Return (X, Y) of the center of cell containing provided text 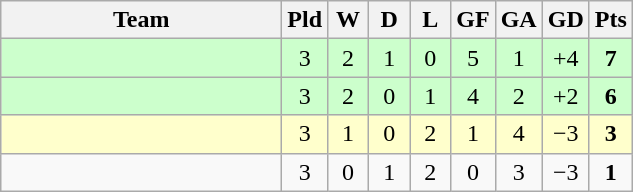
+4 (566, 58)
GF (473, 20)
Pld (305, 20)
7 (610, 58)
Pts (610, 20)
+2 (566, 96)
L (430, 20)
W (348, 20)
D (390, 20)
Team (142, 20)
GA (518, 20)
6 (610, 96)
GD (566, 20)
5 (473, 58)
